Locate the cell with the specified text and output its [x, y] center coordinate. 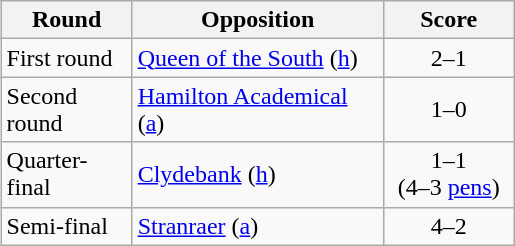
2–1 [448, 58]
1–1 (4–3 pens) [448, 174]
Semi-final [66, 226]
First round [66, 58]
Hamilton Academical (a) [258, 110]
Second round [66, 110]
Clydebank (h) [258, 174]
Opposition [258, 20]
Queen of the South (h) [258, 58]
Score [448, 20]
1–0 [448, 110]
Round [66, 20]
4–2 [448, 226]
Stranraer (a) [258, 226]
Quarter-final [66, 174]
